For the text-containing cell, return its midpoint in (X, Y) coordinate format. 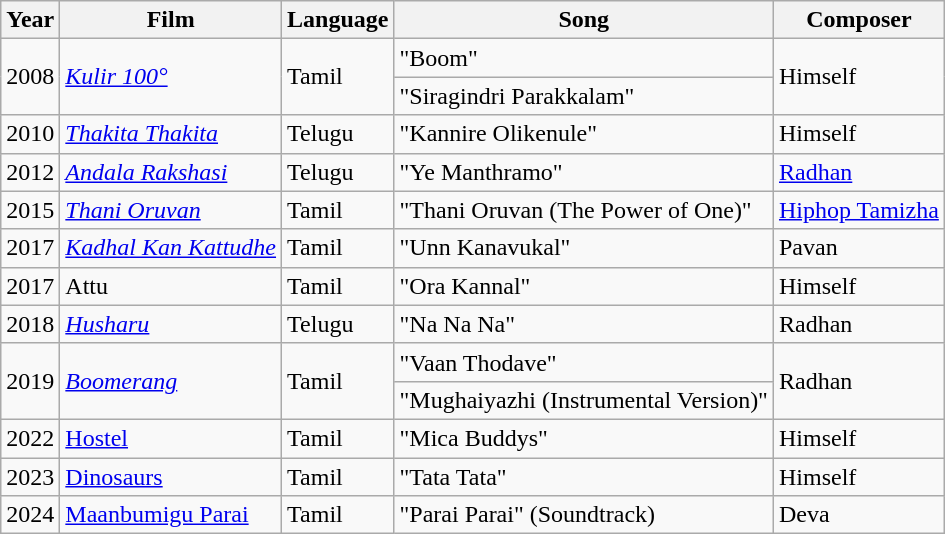
Kulir 100° (171, 77)
2023 (30, 477)
Andala Rakshasi (171, 172)
"Na Na Na" (584, 324)
"Ora Kannal" (584, 286)
"Tata Tata" (584, 477)
2010 (30, 134)
2022 (30, 438)
Thakita Thakita (171, 134)
Kadhal Kan Kattudhe (171, 248)
Boomerang (171, 381)
Maanbumigu Parai (171, 515)
Film (171, 20)
"Thani Oruvan (The Power of One)" (584, 210)
Husharu (171, 324)
Deva (858, 515)
"Boom" (584, 58)
"Ye Manthramo" (584, 172)
Year (30, 20)
2012 (30, 172)
Song (584, 20)
Pavan (858, 248)
Thani Oruvan (171, 210)
2015 (30, 210)
Hiphop Tamizha (858, 210)
"Siragindri Parakkalam" (584, 96)
2008 (30, 77)
"Vaan Thodave" (584, 362)
"Kannire Olikenule" (584, 134)
"Unn Kanavukal" (584, 248)
Language (338, 20)
Attu (171, 286)
Composer (858, 20)
Hostel (171, 438)
2019 (30, 381)
Dinosaurs (171, 477)
"Mughaiyazhi (Instrumental Version)" (584, 400)
2018 (30, 324)
"Parai Parai" (Soundtrack) (584, 515)
"Mica Buddys" (584, 438)
2024 (30, 515)
